Locate the cell with the specified text and output its [x, y] center coordinate. 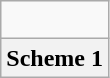
Scheme 1 [55, 58]
